Capture the cell that displays the provided text and extract its [x, y] central coordinate. 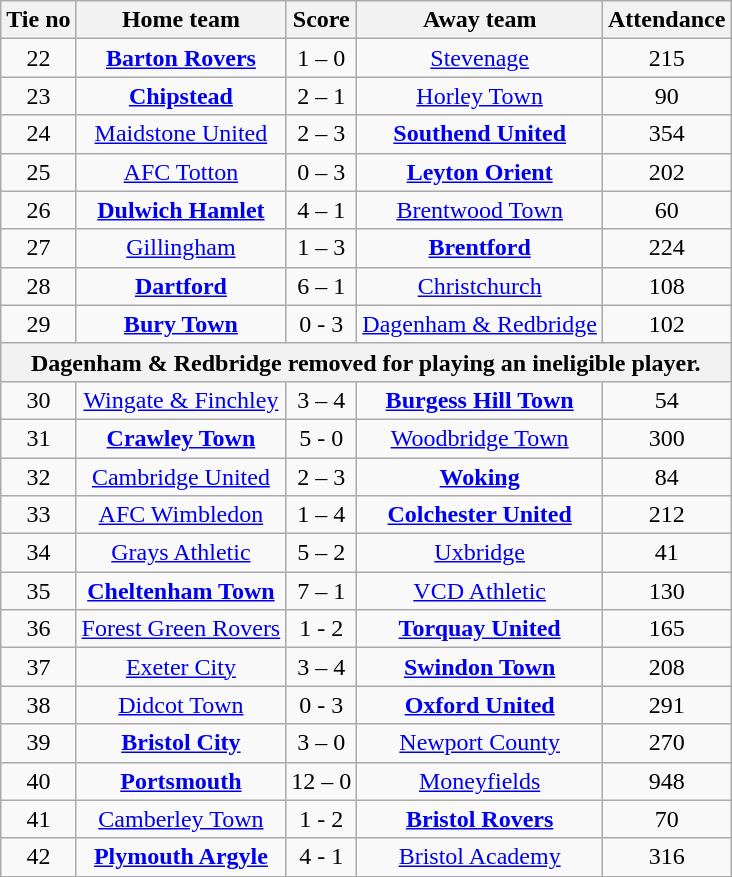
26 [38, 210]
33 [38, 515]
Cheltenham Town [181, 591]
215 [666, 58]
35 [38, 591]
30 [38, 400]
Wingate & Finchley [181, 400]
84 [666, 477]
Chipstead [181, 96]
Oxford United [480, 705]
Woodbridge Town [480, 438]
40 [38, 781]
Southend United [480, 134]
Bristol Rovers [480, 819]
5 – 2 [322, 553]
29 [38, 324]
Bristol Academy [480, 857]
Dartford [181, 286]
Burgess Hill Town [480, 400]
208 [666, 667]
Exeter City [181, 667]
25 [38, 172]
291 [666, 705]
VCD Athletic [480, 591]
Swindon Town [480, 667]
Home team [181, 20]
224 [666, 248]
212 [666, 515]
165 [666, 629]
3 – 0 [322, 743]
27 [38, 248]
7 – 1 [322, 591]
Brentford [480, 248]
Horley Town [480, 96]
34 [38, 553]
36 [38, 629]
31 [38, 438]
Barton Rovers [181, 58]
Bristol City [181, 743]
Crawley Town [181, 438]
23 [38, 96]
0 – 3 [322, 172]
28 [38, 286]
316 [666, 857]
54 [666, 400]
300 [666, 438]
102 [666, 324]
4 – 1 [322, 210]
AFC Wimbledon [181, 515]
Plymouth Argyle [181, 857]
Uxbridge [480, 553]
39 [38, 743]
38 [38, 705]
Portsmouth [181, 781]
24 [38, 134]
2 – 1 [322, 96]
Didcot Town [181, 705]
Maidstone United [181, 134]
Christchurch [480, 286]
Camberley Town [181, 819]
32 [38, 477]
4 - 1 [322, 857]
Torquay United [480, 629]
60 [666, 210]
Cambridge United [181, 477]
Dagenham & Redbridge removed for playing an ineligible player. [366, 362]
AFC Totton [181, 172]
Moneyfields [480, 781]
42 [38, 857]
Gillingham [181, 248]
Colchester United [480, 515]
Score [322, 20]
Dulwich Hamlet [181, 210]
Tie no [38, 20]
Newport County [480, 743]
Dagenham & Redbridge [480, 324]
Away team [480, 20]
90 [666, 96]
6 – 1 [322, 286]
Stevenage [480, 58]
1 – 0 [322, 58]
1 – 3 [322, 248]
70 [666, 819]
Attendance [666, 20]
108 [666, 286]
Grays Athletic [181, 553]
37 [38, 667]
270 [666, 743]
1 – 4 [322, 515]
130 [666, 591]
Leyton Orient [480, 172]
Woking [480, 477]
202 [666, 172]
354 [666, 134]
Brentwood Town [480, 210]
948 [666, 781]
Forest Green Rovers [181, 629]
12 – 0 [322, 781]
22 [38, 58]
Bury Town [181, 324]
5 - 0 [322, 438]
